For the text-containing cell, return its midpoint in [X, Y] coordinate format. 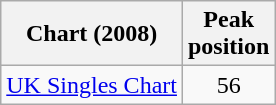
UK Singles Chart [92, 85]
Chart (2008) [92, 34]
Peakposition [228, 34]
56 [228, 85]
